Capture the cell that displays the provided text and extract its [x, y] central coordinate. 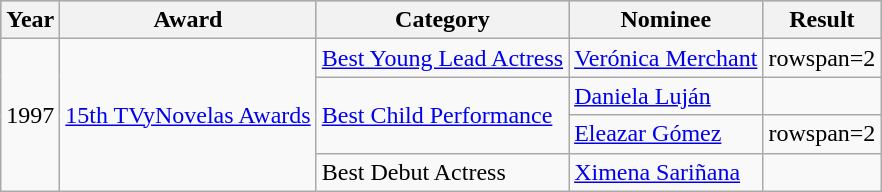
Best Debut Actress [442, 172]
Verónica Merchant [666, 58]
1997 [30, 115]
Nominee [666, 20]
Category [442, 20]
Award [188, 20]
Daniela Luján [666, 96]
Best Young Lead Actress [442, 58]
Eleazar Gómez [666, 134]
Best Child Performance [442, 115]
Result [822, 20]
Ximena Sariñana [666, 172]
15th TVyNovelas Awards [188, 115]
Year [30, 20]
